Identify which cell holds the provided text, then report its (x, y) central coordinate. 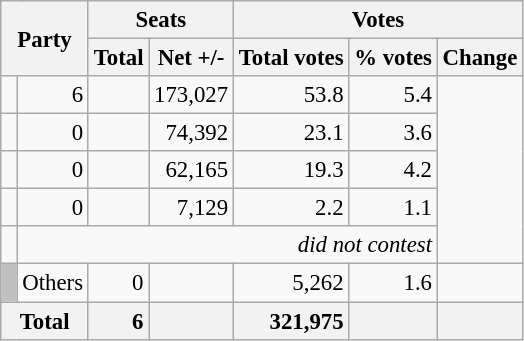
% votes (393, 58)
5,262 (290, 283)
Total votes (290, 58)
3.6 (393, 133)
Votes (378, 20)
53.8 (290, 95)
Party (45, 38)
62,165 (192, 170)
2.2 (290, 208)
Net +/- (192, 58)
1.1 (393, 208)
Seats (160, 20)
7,129 (192, 208)
did not contest (227, 245)
Others (52, 283)
23.1 (290, 133)
321,975 (290, 321)
173,027 (192, 95)
Change (480, 58)
19.3 (290, 170)
74,392 (192, 133)
5.4 (393, 95)
4.2 (393, 170)
1.6 (393, 283)
